Detect which cell encompasses the target text, then output its (X, Y) center coordinate. 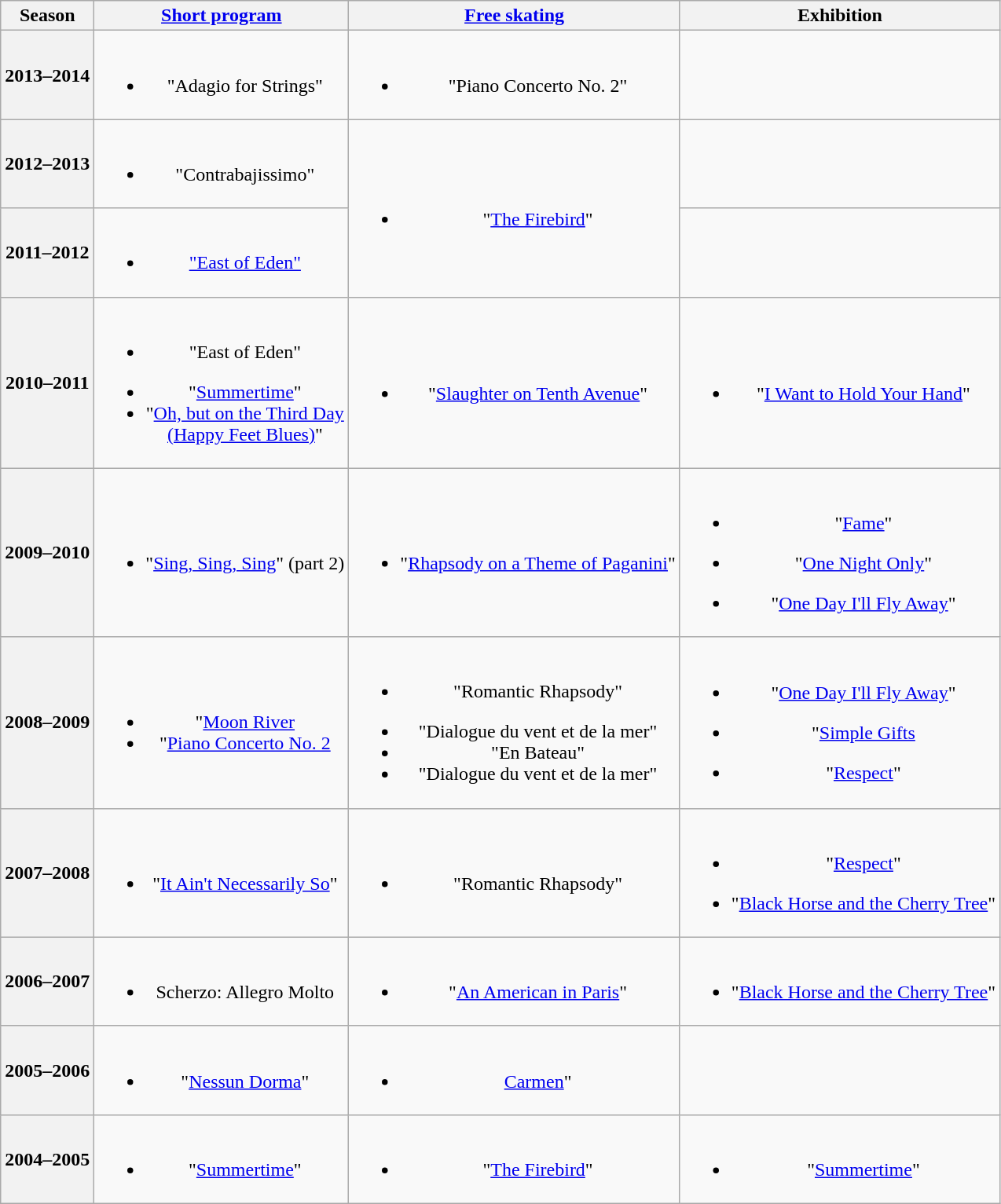
Free skating (515, 16)
"Fame""One Night Only" "One Day I'll Fly Away" (839, 553)
2008–2009 (47, 723)
2004–2005 (47, 1159)
Short program (222, 16)
Scherzo: Allegro Molto (222, 982)
"Sing, Sing, Sing" (part 2) (222, 553)
"I Want to Hold Your Hand" (839, 382)
2011–2012 (47, 253)
Carmen" (515, 1070)
Exhibition (839, 16)
Season (47, 16)
"Moon River "Piano Concerto No. 2 (222, 723)
2007–2008 (47, 873)
"East of Eden" (222, 253)
2006–2007 (47, 982)
"Contrabajissimo" (222, 163)
2005–2006 (47, 1070)
"Slaughter on Tenth Avenue" (515, 382)
"Romantic Rhapsody" "Dialogue du vent et de la mer" "En Bateau" "Dialogue du vent et de la mer" (515, 723)
"It Ain't Necessarily So" (222, 873)
"Nessun Dorma" (222, 1070)
2012–2013 (47, 163)
"Adagio for Strings" (222, 75)
"Rhapsody on a Theme of Paganini" (515, 553)
2010–2011 (47, 382)
"Black Horse and the Cherry Tree" (839, 982)
"One Day I'll Fly Away" "Simple Gifts "Respect" (839, 723)
"Piano Concerto No. 2" (515, 75)
2013–2014 (47, 75)
"Respect" "Black Horse and the Cherry Tree" (839, 873)
"East of Eden" "Summertime" "Oh, but on the Third Day (Happy Feet Blues)" (222, 382)
"Romantic Rhapsody" (515, 873)
"An American in Paris" (515, 982)
2009–2010 (47, 553)
